Extract the [X, Y] coordinate from the center of the cell holding the provided text.  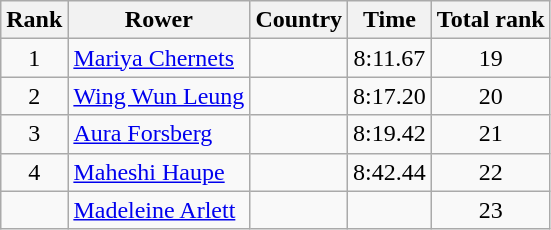
Aura Forsberg [159, 134]
8:17.20 [390, 96]
20 [490, 96]
19 [490, 58]
Rank [34, 20]
2 [34, 96]
Mariya Chernets [159, 58]
Country [299, 20]
Total rank [490, 20]
22 [490, 172]
3 [34, 134]
Rower [159, 20]
Madeleine Arlett [159, 210]
Time [390, 20]
8:19.42 [390, 134]
21 [490, 134]
23 [490, 210]
8:42.44 [390, 172]
Maheshi Haupe [159, 172]
Wing Wun Leung [159, 96]
1 [34, 58]
4 [34, 172]
8:11.67 [390, 58]
